Detect which cell encompasses the target text, then output its (x, y) center coordinate. 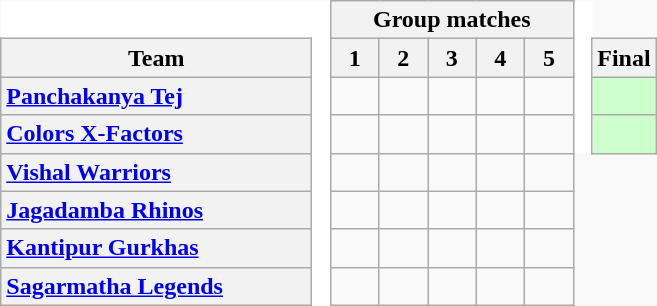
Team (156, 58)
4 (500, 58)
2 (404, 58)
Vishal Warriors (156, 172)
Group matches (452, 20)
Kantipur Gurkhas (156, 248)
Jagadamba Rhinos (156, 210)
Panchakanya Tej (156, 96)
Colors X-Factors (156, 134)
3 (452, 58)
Final (624, 58)
5 (550, 58)
1 (354, 58)
Sagarmatha Legends (156, 286)
